Identify which cell holds the provided text, then report its (x, y) central coordinate. 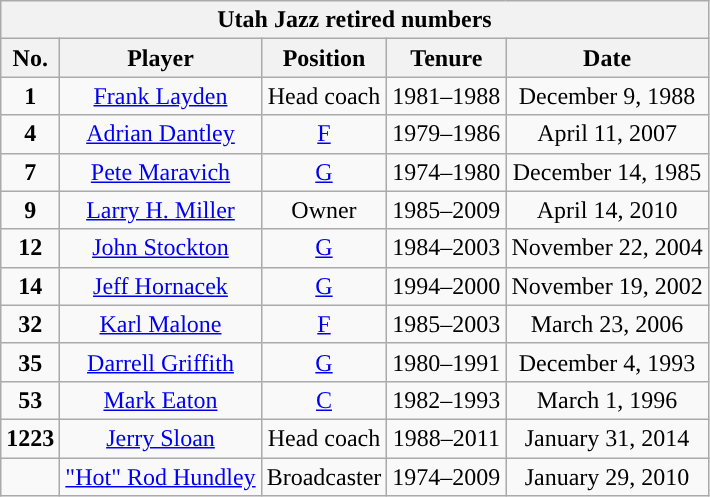
Position (324, 58)
Date (607, 58)
1 (30, 96)
John Stockton (160, 248)
1984–2003 (446, 248)
Jeff Hornacek (160, 286)
53 (30, 400)
1985–2009 (446, 210)
1974–1980 (446, 172)
Utah Jazz retired numbers (354, 20)
January 31, 2014 (607, 438)
1223 (30, 438)
"Hot" Rod Hundley (160, 477)
7 (30, 172)
Owner (324, 210)
No. (30, 58)
Pete Maravich (160, 172)
1980–1991 (446, 362)
1979–1986 (446, 134)
9 (30, 210)
November 22, 2004 (607, 248)
32 (30, 324)
Tenure (446, 58)
November 19, 2002 (607, 286)
Player (160, 58)
14 (30, 286)
1988–2011 (446, 438)
Karl Malone (160, 324)
Frank Layden (160, 96)
April 11, 2007 (607, 134)
December 9, 1988 (607, 96)
Larry H. Miller (160, 210)
1994–2000 (446, 286)
1981–1988 (446, 96)
March 23, 2006 (607, 324)
January 29, 2010 (607, 477)
April 14, 2010 (607, 210)
1982–1993 (446, 400)
Mark Eaton (160, 400)
35 (30, 362)
4 (30, 134)
December 4, 1993 (607, 362)
C (324, 400)
December 14, 1985 (607, 172)
1974–2009 (446, 477)
Jerry Sloan (160, 438)
1985–2003 (446, 324)
12 (30, 248)
Darrell Griffith (160, 362)
March 1, 1996 (607, 400)
Adrian Dantley (160, 134)
Broadcaster (324, 477)
